Extract the [X, Y] coordinate from the center of the cell holding the provided text.  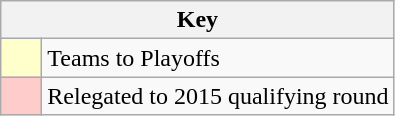
Relegated to 2015 qualifying round [218, 96]
Key [198, 20]
Teams to Playoffs [218, 58]
